Return [x, y] of the center of cell containing provided text 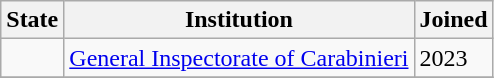
General Inspectorate of Carabinieri [239, 58]
Institution [239, 20]
Joined [454, 20]
State [32, 20]
2023 [454, 58]
